Return the [x, y] coordinate for the center point of the cell that contains the specified text.  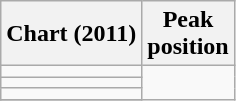
Chart (2011) [72, 34]
Peakposition [188, 34]
